Extract the (x, y) coordinate from the center of the cell holding the provided text.  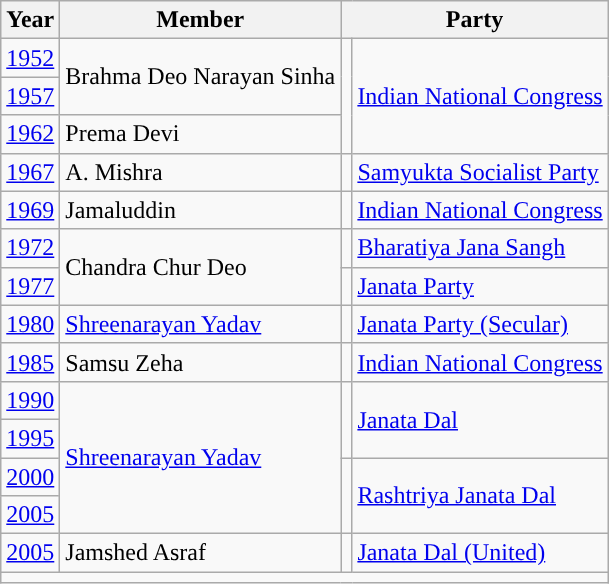
Member (200, 20)
Jamshed Asraf (200, 553)
Party (474, 20)
Janata Dal (United) (480, 553)
Jamaluddin (200, 210)
1969 (30, 210)
1952 (30, 58)
2000 (30, 477)
1972 (30, 248)
Prema Devi (200, 134)
1990 (30, 400)
Janata Dal (480, 419)
Samyukta Socialist Party (480, 172)
Brahma Deo Narayan Sinha (200, 77)
1980 (30, 324)
1967 (30, 172)
Janata Party (480, 286)
1985 (30, 362)
Chandra Chur Deo (200, 267)
1977 (30, 286)
1957 (30, 96)
Bharatiya Jana Sangh (480, 248)
1995 (30, 438)
Year (30, 20)
Rashtriya Janata Dal (480, 496)
1962 (30, 134)
Samsu Zeha (200, 362)
Janata Party (Secular) (480, 324)
A. Mishra (200, 172)
